Extract the [X, Y] coordinate from the center of the cell holding the provided text.  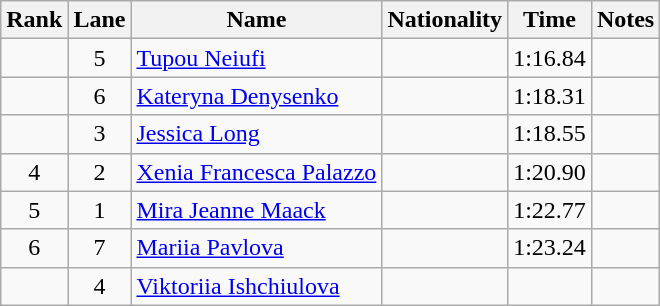
Lane [100, 20]
Nationality [445, 20]
Mariia Pavlova [256, 248]
7 [100, 248]
Jessica Long [256, 134]
3 [100, 134]
1:16.84 [550, 58]
1:18.55 [550, 134]
Rank [34, 20]
1:22.77 [550, 210]
Notes [625, 20]
Xenia Francesca Palazzo [256, 172]
Name [256, 20]
1:20.90 [550, 172]
1:23.24 [550, 248]
Time [550, 20]
1 [100, 210]
Kateryna Denysenko [256, 96]
2 [100, 172]
Viktoriia Ishchiulova [256, 286]
Mira Jeanne Maack [256, 210]
Tupou Neiufi [256, 58]
1:18.31 [550, 96]
